Scan for the cell matching the given text and deliver its [x, y] coordinate at center. 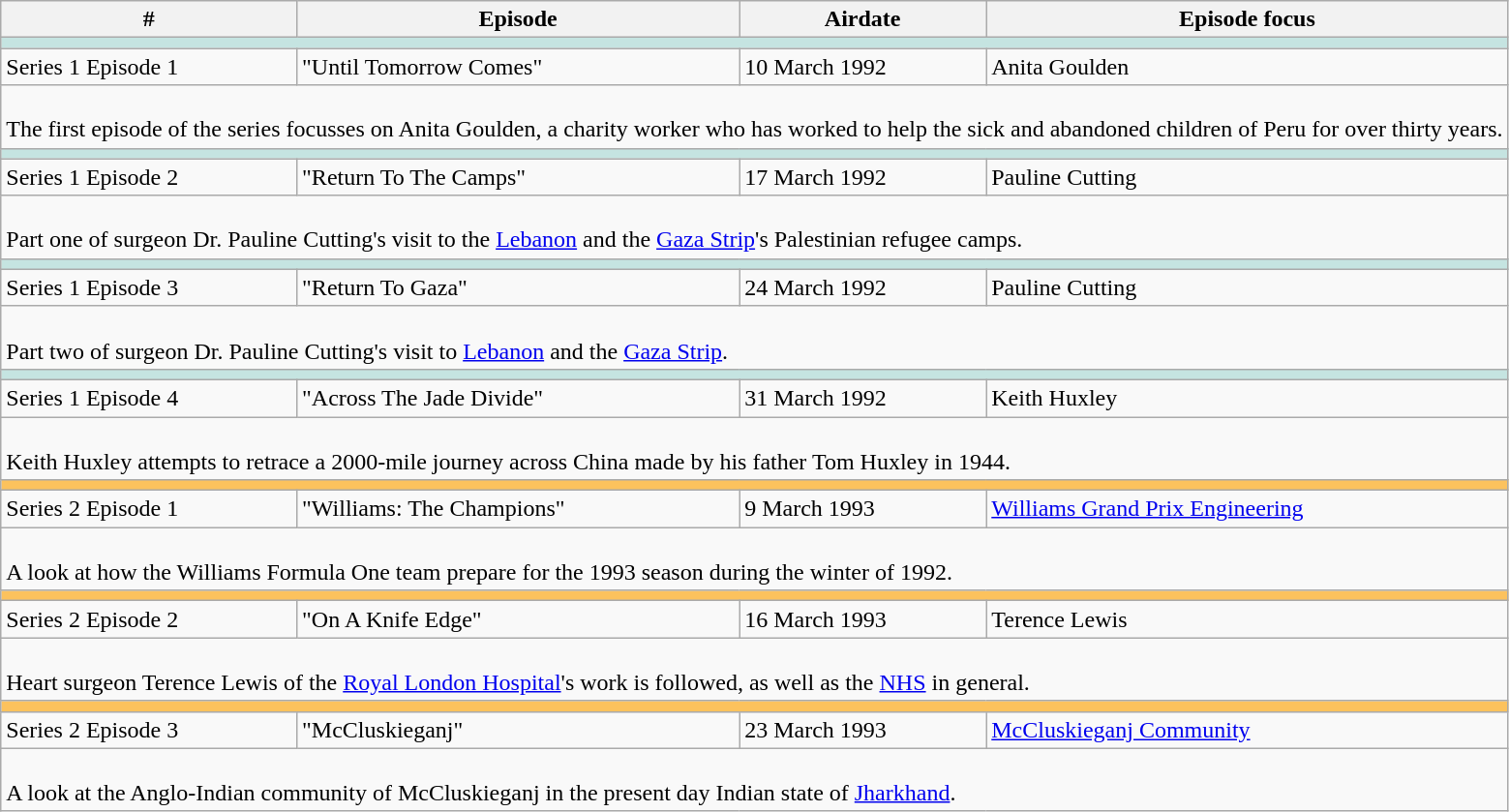
"Return To Gaza" [519, 287]
16 March 1993 [863, 619]
"On A Knife Edge" [519, 619]
Series 1 Episode 2 [149, 177]
Series 2 Episode 1 [149, 509]
Terence Lewis [1247, 619]
17 March 1992 [863, 177]
"Williams: The Champions" [519, 509]
Series 1 Episode 1 [149, 67]
"Return To The Camps" [519, 177]
A look at the Anglo-Indian community of McCluskieganj in the present day Indian state of Jharkhand. [755, 780]
"McCluskieganj" [519, 730]
31 March 1992 [863, 398]
9 March 1993 [863, 509]
A look at how the Williams Formula One team prepare for the 1993 season during the winter of 1992. [755, 559]
Airdate [863, 19]
McCluskieganj Community [1247, 730]
# [149, 19]
"Until Tomorrow Comes" [519, 67]
Keith Huxley [1247, 398]
24 March 1992 [863, 287]
"Across The Jade Divide" [519, 398]
23 March 1993 [863, 730]
Series 1 Episode 4 [149, 398]
Part two of surgeon Dr. Pauline Cutting's visit to Lebanon and the Gaza Strip. [755, 337]
Episode [519, 19]
Heart surgeon Terence Lewis of the Royal London Hospital's work is followed, as well as the NHS in general. [755, 670]
Williams Grand Prix Engineering [1247, 509]
Series 2 Episode 2 [149, 619]
Keith Huxley attempts to retrace a 2000-mile journey across China made by his father Tom Huxley in 1944. [755, 447]
10 March 1992 [863, 67]
Anita Goulden [1247, 67]
Series 2 Episode 3 [149, 730]
Episode focus [1247, 19]
Series 1 Episode 3 [149, 287]
Part one of surgeon Dr. Pauline Cutting's visit to the Lebanon and the Gaza Strip's Palestinian refugee camps. [755, 226]
